Extract the (X, Y) coordinate from the center of the cell holding the provided text.  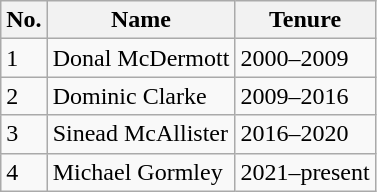
1 (24, 58)
2000–2009 (305, 58)
2009–2016 (305, 96)
3 (24, 134)
4 (24, 172)
Sinead McAllister (141, 134)
Name (141, 20)
2021–present (305, 172)
2016–2020 (305, 134)
Donal McDermott (141, 58)
Michael Gormley (141, 172)
Tenure (305, 20)
Dominic Clarke (141, 96)
2 (24, 96)
No. (24, 20)
